Pinpoint the cell where the given text exists, returning its [X, Y] midpoint coordinate. 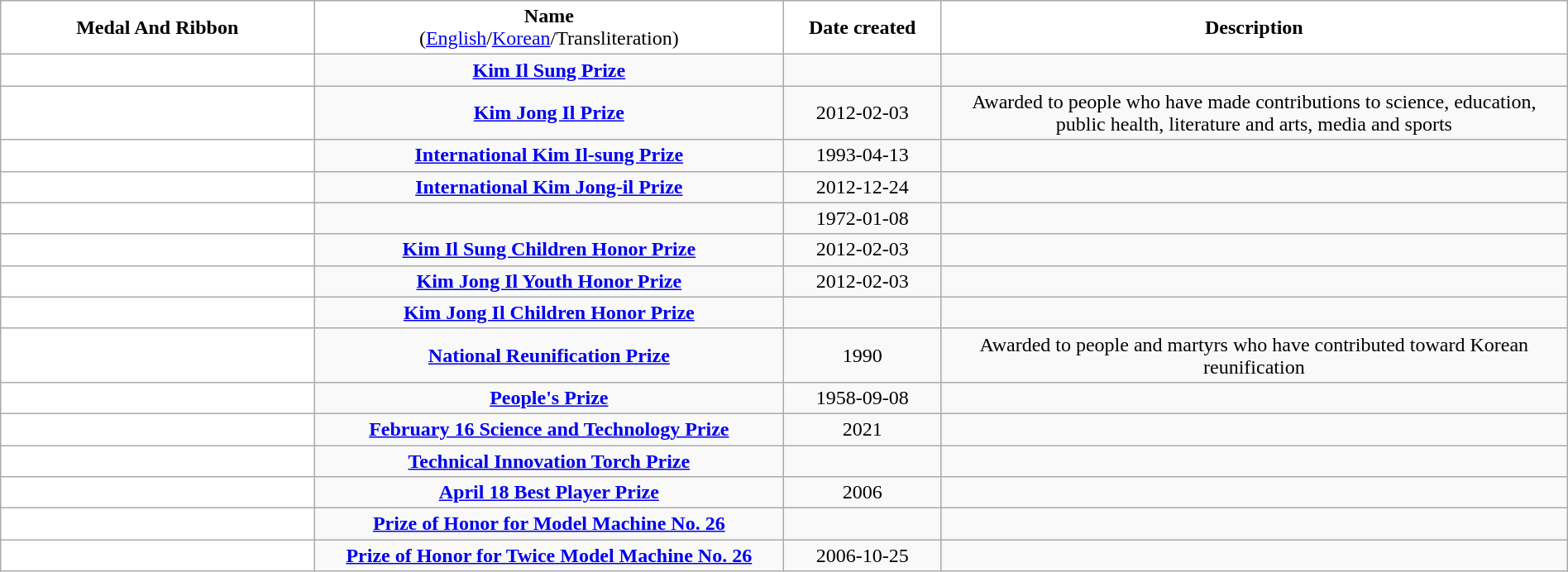
Kim Jong Il Prize [549, 112]
Name(English/Korean/Transliteration) [549, 28]
1958-09-08 [862, 398]
Technical Innovation Torch Prize [549, 460]
Kim Jong Il Youth Honor Prize [549, 281]
International Kim Il-sung Prize [549, 155]
Kim Il Sung Prize [549, 70]
Prize of Honor for Model Machine No. 26 [549, 524]
People's Prize [549, 398]
Date created [862, 28]
1972-01-08 [862, 218]
2006-10-25 [862, 555]
1993-04-13 [862, 155]
Prize of Honor for Twice Model Machine No. 26 [549, 555]
1990 [862, 355]
Medal And Ribbon [157, 28]
Description [1254, 28]
April 18 Best Player Prize [549, 493]
2021 [862, 429]
February 16 Science and Technology Prize [549, 429]
Kim Jong Il Children Honor Prize [549, 312]
2006 [862, 493]
Awarded to people and martyrs who have contributed toward Korean reunification [1254, 355]
National Reunification Prize [549, 355]
2012-12-24 [862, 187]
International Kim Jong-il Prize [549, 187]
Kim Il Sung Children Honor Prize [549, 250]
Awarded to people who have made contributions to science, education, public health, literature and arts, media and sports [1254, 112]
